Return the [x, y] coordinate for the center point of the cell that contains the specified text.  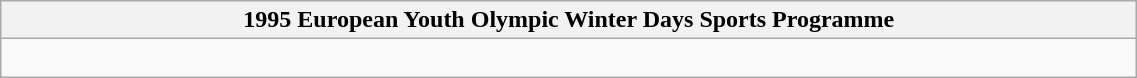
1995 European Youth Olympic Winter Days Sports Programme [569, 20]
